Return the (x, y) coordinate for the center point of the cell that contains the specified text.  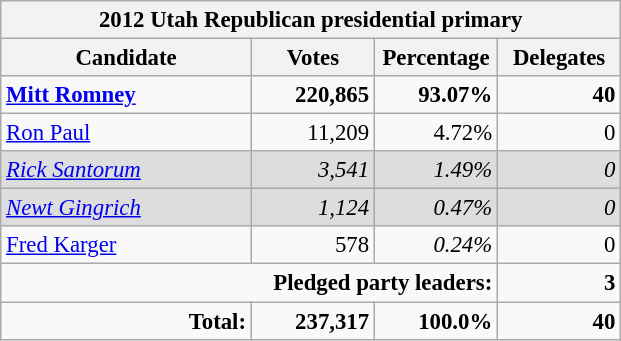
11,209 (312, 133)
Votes (312, 58)
Ron Paul (126, 133)
Candidate (126, 58)
4.72% (436, 133)
578 (312, 245)
2012 Utah Republican presidential primary (311, 20)
Pledged party leaders: (250, 283)
1,124 (312, 208)
93.07% (436, 95)
100.0% (436, 321)
220,865 (312, 95)
1.49% (436, 170)
Rick Santorum (126, 170)
3 (560, 283)
Newt Gingrich (126, 208)
Total: (126, 321)
237,317 (312, 321)
Percentage (436, 58)
0.24% (436, 245)
Mitt Romney (126, 95)
Delegates (560, 58)
Fred Karger (126, 245)
3,541 (312, 170)
0.47% (436, 208)
